Pinpoint the cell where the given text exists, returning its [x, y] midpoint coordinate. 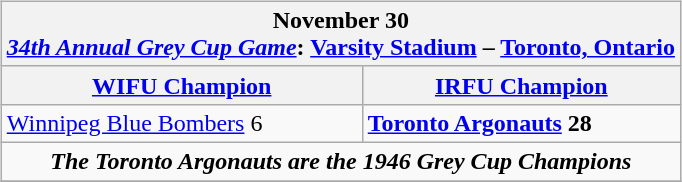
Winnipeg Blue Bombers 6 [182, 123]
The Toronto Argonauts are the 1946 Grey Cup Champions [340, 161]
IRFU Champion [521, 85]
WIFU Champion [182, 85]
Toronto Argonauts 28 [521, 123]
November 3034th Annual Grey Cup Game: Varsity Stadium – Toronto, Ontario [340, 34]
